Capture the cell that displays the provided text and extract its (X, Y) central coordinate. 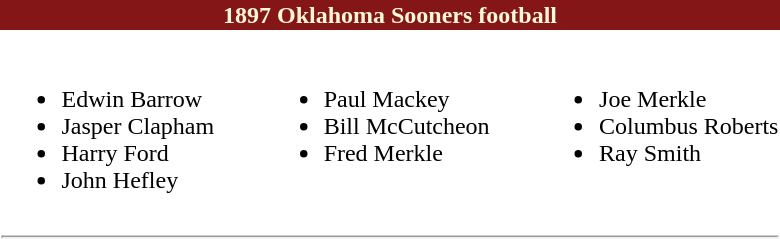
Joe MerkleColumbus RobertsRay Smith (659, 126)
Paul MackeyBill McCutcheonFred Merkle (376, 126)
Edwin BarrowJasper ClaphamHarry FordJohn Hefley (108, 126)
1897 Oklahoma Sooners football (390, 15)
